Return [X, Y] of the center of cell containing provided text 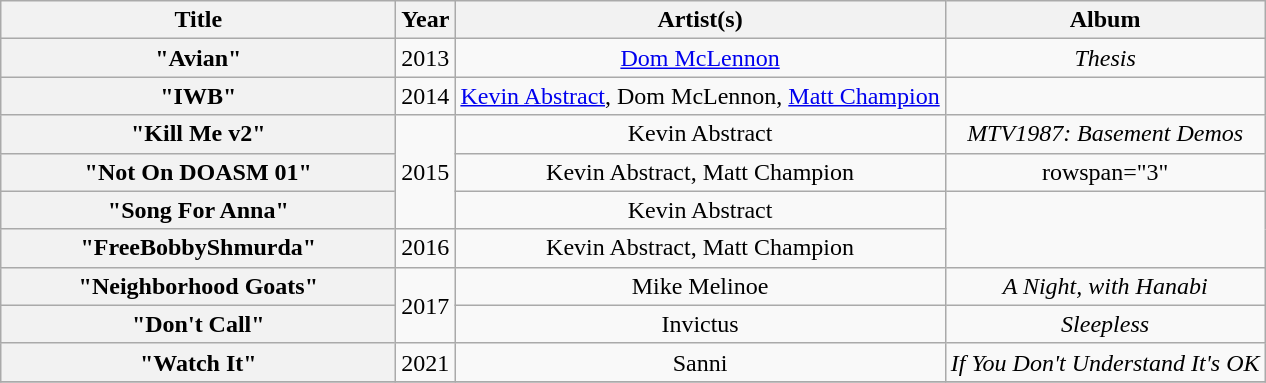
Album [1105, 20]
"IWB" [198, 96]
2015 [426, 172]
Artist(s) [700, 20]
Thesis [1105, 58]
2021 [426, 362]
2016 [426, 248]
2017 [426, 305]
rowspan="3" [1105, 172]
Title [198, 20]
Sanni [700, 362]
MTV1987: Basement Demos [1105, 134]
A Night, with Hanabi [1105, 286]
2014 [426, 96]
"Kill Me v2" [198, 134]
Kevin Abstract, Dom McLennon, Matt Champion [700, 96]
"Avian" [198, 58]
Invictus [700, 324]
If You Don't Understand It's OK [1105, 362]
Dom McLennon [700, 58]
"Watch It" [198, 362]
"Don't Call" [198, 324]
"Neighborhood Goats" [198, 286]
2013 [426, 58]
"Song For Anna" [198, 210]
Sleepless [1105, 324]
Mike Melinoe [700, 286]
Year [426, 20]
"FreeBobbyShmurda" [198, 248]
"Not On DOASM 01" [198, 172]
